Detect which cell encompasses the target text, then output its [X, Y] center coordinate. 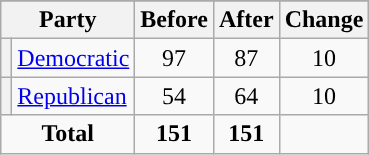
Change [324, 20]
54 [174, 96]
64 [246, 96]
Democratic [74, 58]
Republican [74, 96]
Total [68, 134]
After [246, 20]
97 [174, 58]
Before [174, 20]
87 [246, 58]
Party [68, 20]
